Identify which cell holds the provided text, then report its (x, y) central coordinate. 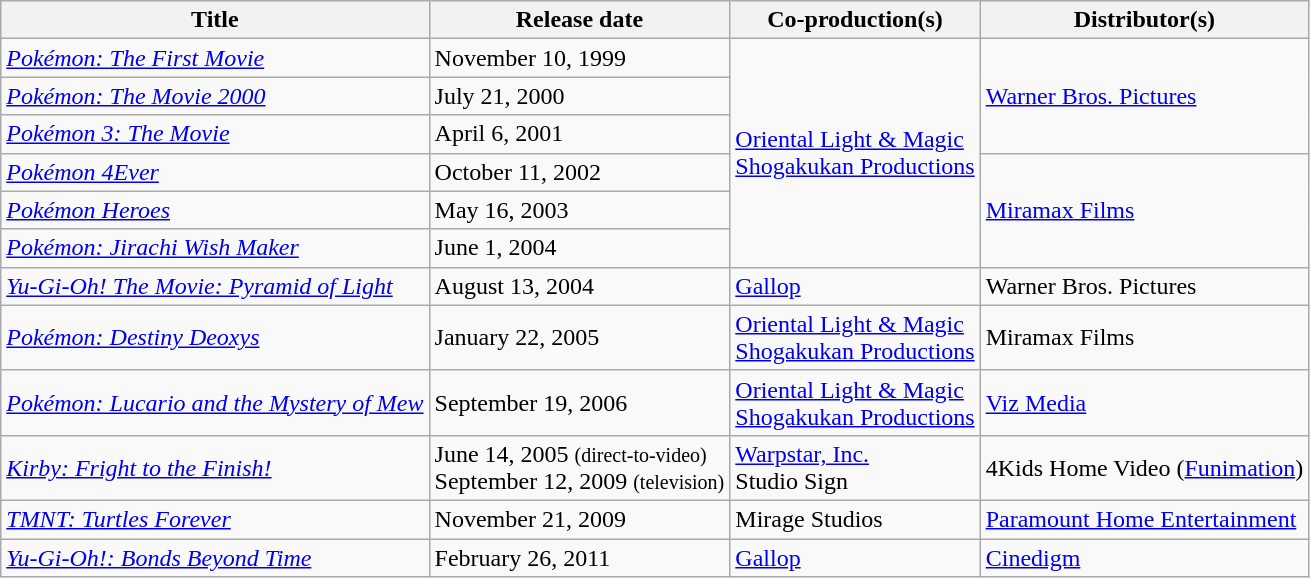
January 22, 2005 (580, 338)
October 11, 2002 (580, 172)
September 19, 2006 (580, 402)
Pokémon Heroes (215, 210)
Pokémon: Lucario and the Mystery of Mew (215, 402)
Pokémon 3: The Movie (215, 134)
Viz Media (1144, 402)
Mirage Studios (855, 519)
Co-production(s) (855, 20)
4Kids Home Video (Funimation) (1144, 468)
February 26, 2011 (580, 557)
Distributor(s) (1144, 20)
Pokémon: The Movie 2000 (215, 96)
Release date (580, 20)
November 10, 1999 (580, 58)
November 21, 2009 (580, 519)
May 16, 2003 (580, 210)
Warpstar, Inc.Studio Sign (855, 468)
Pokémon 4Ever (215, 172)
June 14, 2005 (direct-to-video)September 12, 2009 (television) (580, 468)
Cinedigm (1144, 557)
Pokémon: Jirachi Wish Maker (215, 248)
TMNT: Turtles Forever (215, 519)
Pokémon: The First Movie (215, 58)
July 21, 2000 (580, 96)
Pokémon: Destiny Deoxys (215, 338)
April 6, 2001 (580, 134)
Yu-Gi-Oh!: Bonds Beyond Time (215, 557)
August 13, 2004 (580, 286)
Kirby: Fright to the Finish! (215, 468)
June 1, 2004 (580, 248)
Title (215, 20)
Paramount Home Entertainment (1144, 519)
Yu-Gi-Oh! The Movie: Pyramid of Light (215, 286)
